From the cell containing the given text, extract its center point as [X, Y] coordinate. 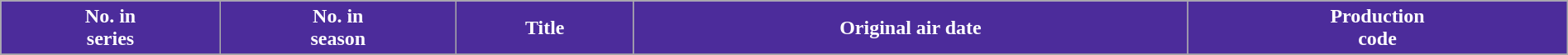
No. inseason [337, 28]
No. inseries [111, 28]
Productioncode [1378, 28]
Original air date [911, 28]
Title [544, 28]
